Capture the cell that displays the provided text and extract its (x, y) central coordinate. 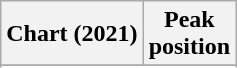
Chart (2021) (72, 34)
Peakposition (189, 34)
